Find where the given text appears and provide that cell's center as [x, y] coordinate. 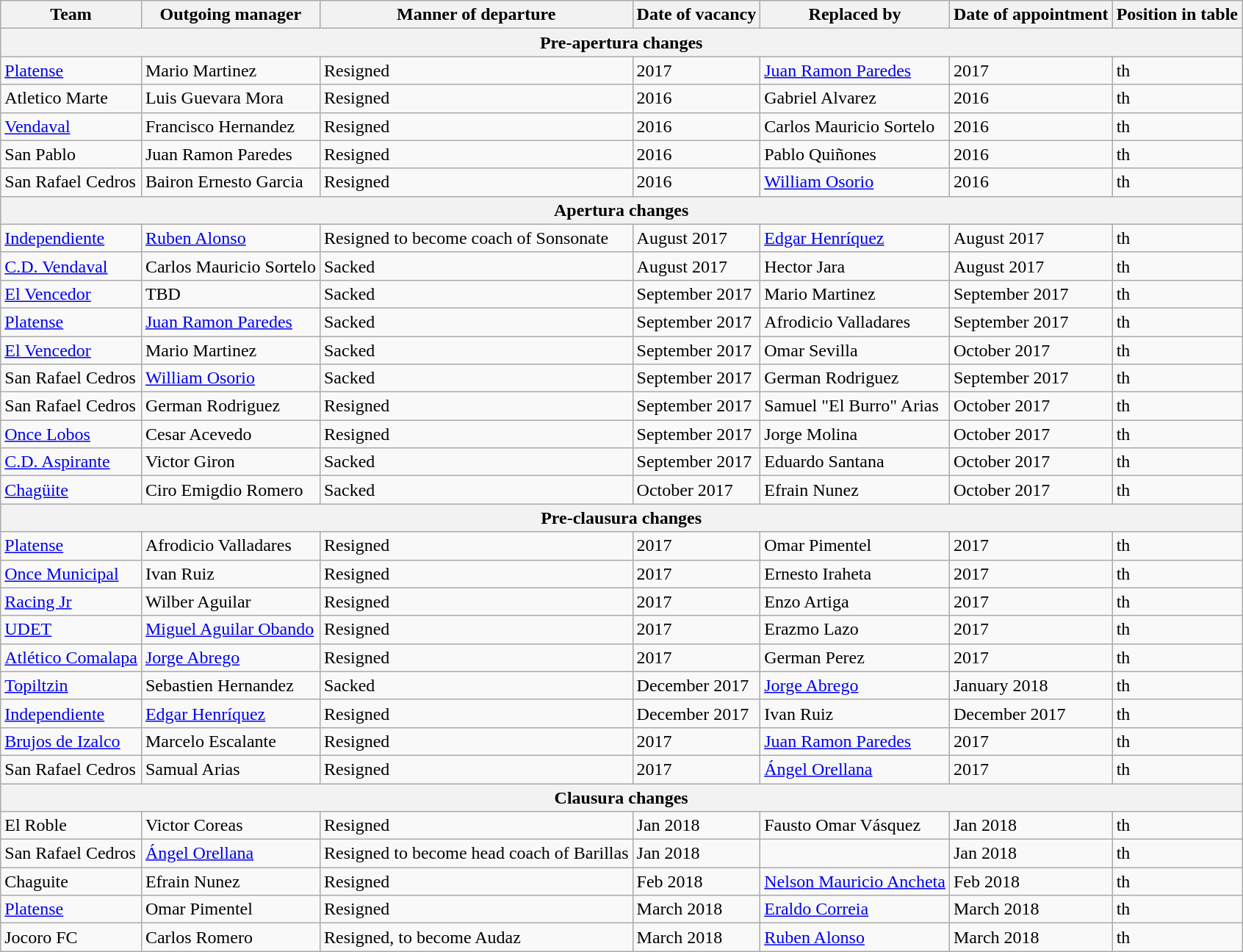
Eduardo Santana [855, 462]
Manner of departure [476, 15]
Resigned to become coach of Sonsonate [476, 238]
Ciro Emigdio Romero [231, 490]
Sebastien Hernandez [231, 685]
Jorge Molina [855, 434]
Fausto Omar Vásquez [855, 826]
German Perez [855, 657]
Ernesto Iraheta [855, 574]
Hector Jara [855, 266]
Date of vacancy [696, 15]
Cesar Acevedo [231, 434]
C.D. Vendaval [71, 266]
Outgoing manager [231, 15]
Jocoro FC [71, 937]
Brujos de Izalco [71, 741]
Once Lobos [71, 434]
Team [71, 15]
Date of appointment [1031, 15]
Resigned, to become Audaz [476, 937]
Racing Jr [71, 602]
Pre-clausura changes [621, 518]
Victor Giron [231, 462]
Carlos Romero [231, 937]
Samual Arias [231, 769]
UDET [71, 630]
January 2018 [1031, 685]
Eraldo Correia [855, 909]
Erazmo Lazo [855, 630]
Pablo Quiñones [855, 154]
El Roble [71, 826]
Position in table [1177, 15]
Apertura changes [621, 210]
Once Municipal [71, 574]
Samuel "El Burro" Arias [855, 406]
TBD [231, 294]
Miguel Aguilar Obando [231, 630]
Omar Sevilla [855, 350]
Resigned to become head coach of Barillas [476, 854]
Pre-apertura changes [621, 43]
Topiltzin [71, 685]
Chaguite [71, 881]
Marcelo Escalante [231, 741]
Francisco Hernandez [231, 126]
Enzo Artiga [855, 602]
Nelson Mauricio Ancheta [855, 881]
Luis Guevara Mora [231, 98]
Replaced by [855, 15]
Vendaval [71, 126]
Gabriel Alvarez [855, 98]
Clausura changes [621, 797]
Bairon Ernesto Garcia [231, 182]
Victor Coreas [231, 826]
C.D. Aspirante [71, 462]
Chagüite [71, 490]
Wilber Aguilar [231, 602]
San Pablo [71, 154]
Atletico Marte [71, 98]
Atlético Comalapa [71, 657]
